For the text-containing cell, return its midpoint in (X, Y) coordinate format. 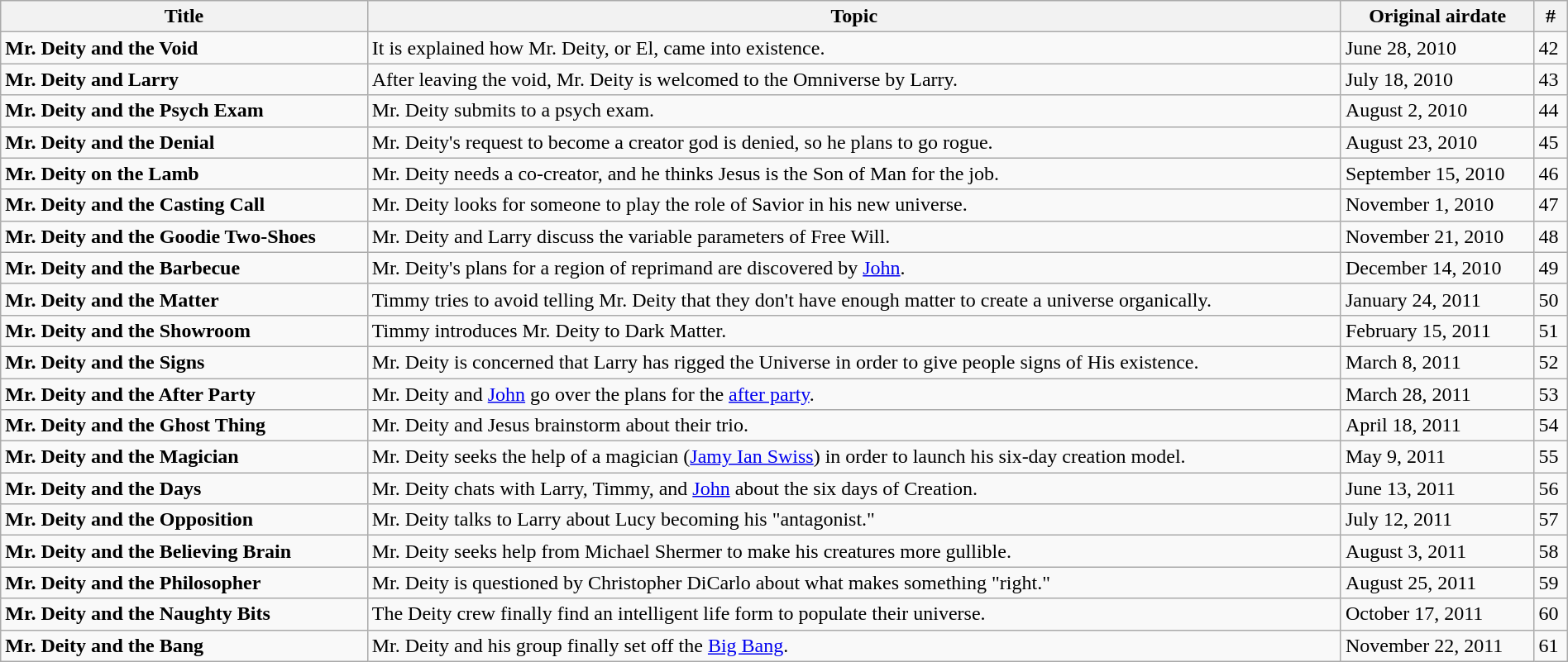
Mr. Deity and the Signs (184, 362)
October 17, 2011 (1437, 614)
Mr. Deity and the Goodie Two-Shoes (184, 236)
Mr. Deity's plans for a region of reprimand are discovered by John. (853, 268)
Mr. Deity's request to become a creator god is denied, so he plans to go rogue. (853, 142)
November 21, 2010 (1437, 236)
Original airdate (1437, 17)
43 (1551, 79)
Mr. Deity and the Casting Call (184, 205)
After leaving the void, Mr. Deity is welcomed to the Omniverse by Larry. (853, 79)
Mr. Deity and Larry (184, 79)
Mr. Deity and the Ghost Thing (184, 426)
58 (1551, 551)
60 (1551, 614)
Mr. Deity and Larry discuss the variable parameters of Free Will. (853, 236)
49 (1551, 268)
Mr. Deity needs a co-creator, and he thinks Jesus is the Son of Man for the job. (853, 174)
Mr. Deity and the Opposition (184, 520)
The Deity crew finally find an intelligent life form to populate their universe. (853, 614)
47 (1551, 205)
Mr. Deity and the Naughty Bits (184, 614)
January 24, 2011 (1437, 299)
42 (1551, 48)
44 (1551, 111)
55 (1551, 457)
56 (1551, 488)
Mr. Deity and the Void (184, 48)
Mr. Deity seeks help from Michael Shermer to make his creatures more gullible. (853, 551)
Mr. Deity and the Denial (184, 142)
November 1, 2010 (1437, 205)
48 (1551, 236)
July 12, 2011 (1437, 520)
Mr. Deity and Jesus brainstorm about their trio. (853, 426)
51 (1551, 331)
46 (1551, 174)
Mr. Deity submits to a psych exam. (853, 111)
May 9, 2011 (1437, 457)
57 (1551, 520)
April 18, 2011 (1437, 426)
Timmy introduces Mr. Deity to Dark Matter. (853, 331)
Mr. Deity is concerned that Larry has rigged the Universe in order to give people signs of His existence. (853, 362)
53 (1551, 394)
54 (1551, 426)
Mr. Deity on the Lamb (184, 174)
August 3, 2011 (1437, 551)
Mr. Deity and John go over the plans for the after party. (853, 394)
December 14, 2010 (1437, 268)
Mr. Deity and the Showroom (184, 331)
Mr. Deity and the Barbecue (184, 268)
Mr. Deity and the Philosopher (184, 583)
Mr. Deity seeks the help of a magician (Jamy Ian Swiss) in order to launch his six-day creation model. (853, 457)
Mr. Deity and the Magician (184, 457)
Topic (853, 17)
Mr. Deity is questioned by Christopher DiCarlo about what makes something "right." (853, 583)
59 (1551, 583)
Title (184, 17)
It is explained how Mr. Deity, or El, came into existence. (853, 48)
Mr. Deity chats with Larry, Timmy, and John about the six days of Creation. (853, 488)
Mr. Deity looks for someone to play the role of Savior in his new universe. (853, 205)
March 8, 2011 (1437, 362)
52 (1551, 362)
August 2, 2010 (1437, 111)
September 15, 2010 (1437, 174)
February 15, 2011 (1437, 331)
Mr. Deity talks to Larry about Lucy becoming his "antagonist." (853, 520)
Mr. Deity and his group finally set off the Big Bang. (853, 645)
Timmy tries to avoid telling Mr. Deity that they don't have enough matter to create a universe organically. (853, 299)
June 28, 2010 (1437, 48)
June 13, 2011 (1437, 488)
November 22, 2011 (1437, 645)
61 (1551, 645)
August 23, 2010 (1437, 142)
Mr. Deity and the Bang (184, 645)
45 (1551, 142)
Mr. Deity and the Psych Exam (184, 111)
# (1551, 17)
July 18, 2010 (1437, 79)
Mr. Deity and the Matter (184, 299)
Mr. Deity and the Days (184, 488)
Mr. Deity and the Believing Brain (184, 551)
50 (1551, 299)
Mr. Deity and the After Party (184, 394)
August 25, 2011 (1437, 583)
March 28, 2011 (1437, 394)
